Determine the [x, y] coordinate at the center of the cell enclosing the given text.  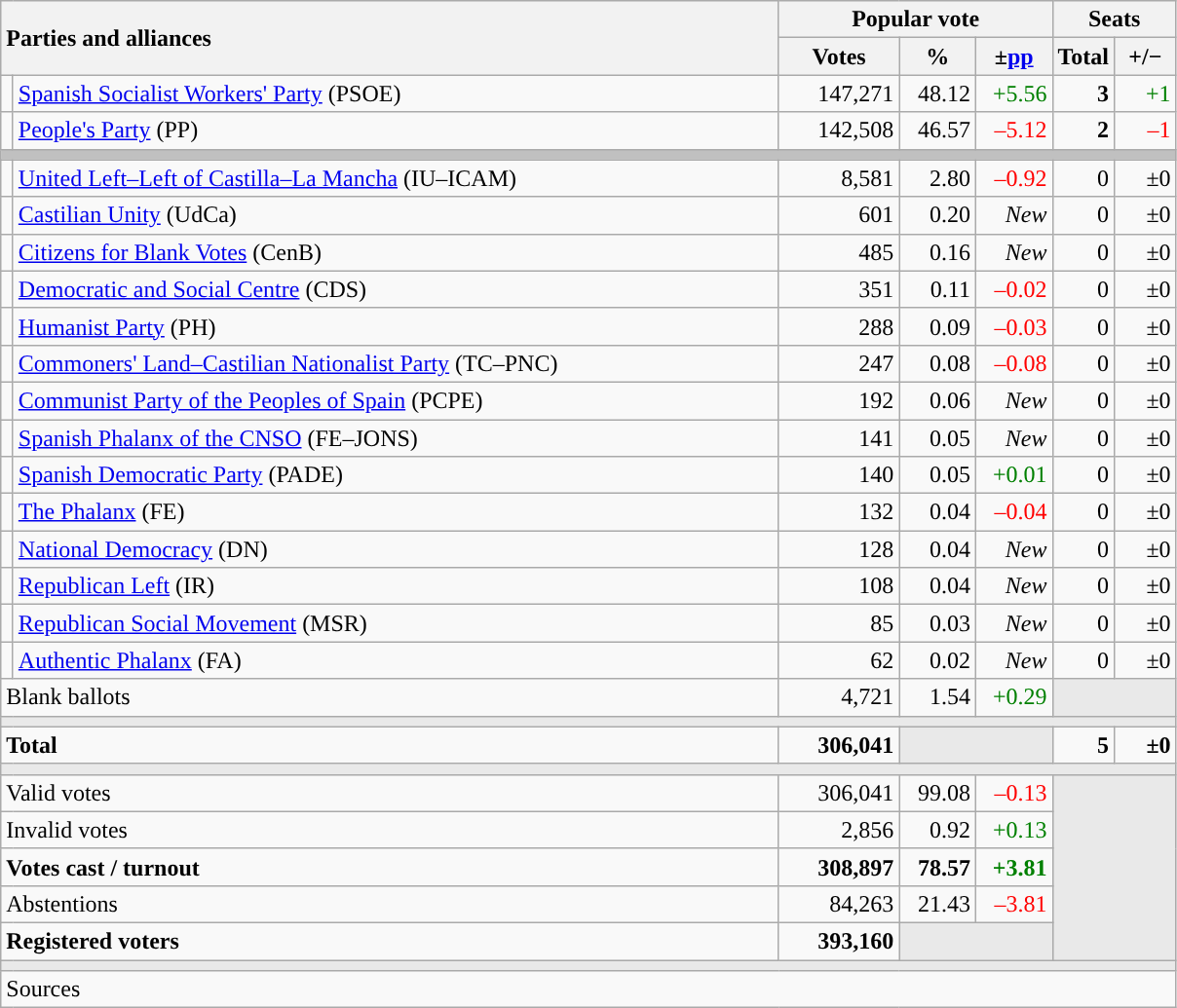
Parties and alliances [390, 38]
Authentic Phalanx (FA) [396, 660]
+5.56 [1013, 93]
Seats [1115, 19]
Votes [839, 56]
485 [839, 252]
Democratic and Social Centre (CDS) [396, 289]
132 [839, 512]
5 [1083, 745]
0.06 [937, 400]
Humanist Party (PH) [396, 326]
Spanish Socialist Workers' Party (PSOE) [396, 93]
Blank ballots [390, 697]
0.92 [937, 830]
–0.92 [1013, 178]
Citizens for Blank Votes (CenB) [396, 252]
2.80 [937, 178]
The Phalanx (FE) [396, 512]
288 [839, 326]
0.16 [937, 252]
46.57 [937, 131]
0.03 [937, 623]
+1 [1146, 93]
2 [1083, 131]
8,581 [839, 178]
United Left–Left of Castilla–La Mancha (IU–ICAM) [396, 178]
Sources [588, 989]
78.57 [937, 867]
–3.81 [1013, 904]
Votes cast / turnout [390, 867]
+/− [1146, 56]
192 [839, 400]
4,721 [839, 697]
Republican Left (IR) [396, 586]
–0.08 [1013, 363]
2,856 [839, 830]
108 [839, 586]
–1 [1146, 131]
Popular vote [916, 19]
National Democracy (DN) [396, 549]
Republican Social Movement (MSR) [396, 623]
Invalid votes [390, 830]
141 [839, 437]
–5.12 [1013, 131]
247 [839, 363]
Registered voters [390, 941]
393,160 [839, 941]
1.54 [937, 697]
62 [839, 660]
Spanish Phalanx of the CNSO (FE–JONS) [396, 437]
308,897 [839, 867]
0.11 [937, 289]
0.08 [937, 363]
Commoners' Land–Castilian Nationalist Party (TC–PNC) [396, 363]
3 [1083, 93]
99.08 [937, 793]
85 [839, 623]
0.09 [937, 326]
Spanish Democratic Party (PADE) [396, 475]
48.12 [937, 93]
Communist Party of the Peoples of Spain (PCPE) [396, 400]
351 [839, 289]
–0.03 [1013, 326]
+0.29 [1013, 697]
% [937, 56]
142,508 [839, 131]
601 [839, 215]
–0.02 [1013, 289]
140 [839, 475]
–0.13 [1013, 793]
Valid votes [390, 793]
±pp [1013, 56]
People's Party (PP) [396, 131]
0.02 [937, 660]
Castilian Unity (UdCa) [396, 215]
+3.81 [1013, 867]
84,263 [839, 904]
–0.04 [1013, 512]
+0.01 [1013, 475]
Abstentions [390, 904]
0.20 [937, 215]
147,271 [839, 93]
128 [839, 549]
+0.13 [1013, 830]
21.43 [937, 904]
